Pinpoint the cell where the given text exists, returning its (x, y) midpoint coordinate. 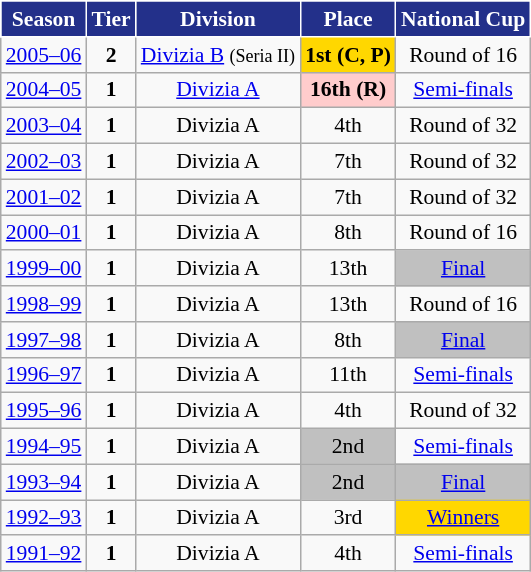
1994–95 (44, 447)
3rd (348, 518)
1997–98 (44, 340)
2 (110, 55)
1992–93 (44, 518)
National Cup (463, 19)
Divizia B (Seria II) (218, 55)
2004–05 (44, 90)
Tier (110, 19)
2003–04 (44, 126)
2005–06 (44, 55)
1999–00 (44, 269)
2002–03 (44, 162)
2001–02 (44, 197)
Winners (463, 518)
2000–01 (44, 233)
16th (R) (348, 90)
1995–96 (44, 411)
1st (C, P) (348, 55)
1998–99 (44, 304)
Place (348, 19)
1996–97 (44, 375)
Division (218, 19)
11th (348, 375)
1993–94 (44, 482)
1991–92 (44, 554)
Season (44, 19)
